From the cell containing the given text, extract its center point as [x, y] coordinate. 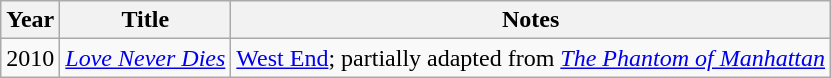
Title [146, 20]
Notes [531, 20]
West End; partially adapted from The Phantom of Manhattan [531, 58]
Year [30, 20]
2010 [30, 58]
Love Never Dies [146, 58]
